From the cell containing the given text, extract its center point as (x, y) coordinate. 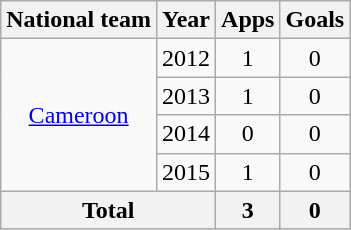
3 (248, 210)
Total (108, 210)
National team (79, 20)
2015 (186, 172)
Goals (315, 20)
2014 (186, 134)
2012 (186, 58)
Year (186, 20)
2013 (186, 96)
Apps (248, 20)
Cameroon (79, 115)
